Capture the cell that displays the provided text and extract its (X, Y) central coordinate. 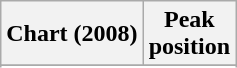
Chart (2008) (72, 34)
Peak position (189, 34)
